Provide the [X, Y] coordinate of the cell's center where the given text is located.  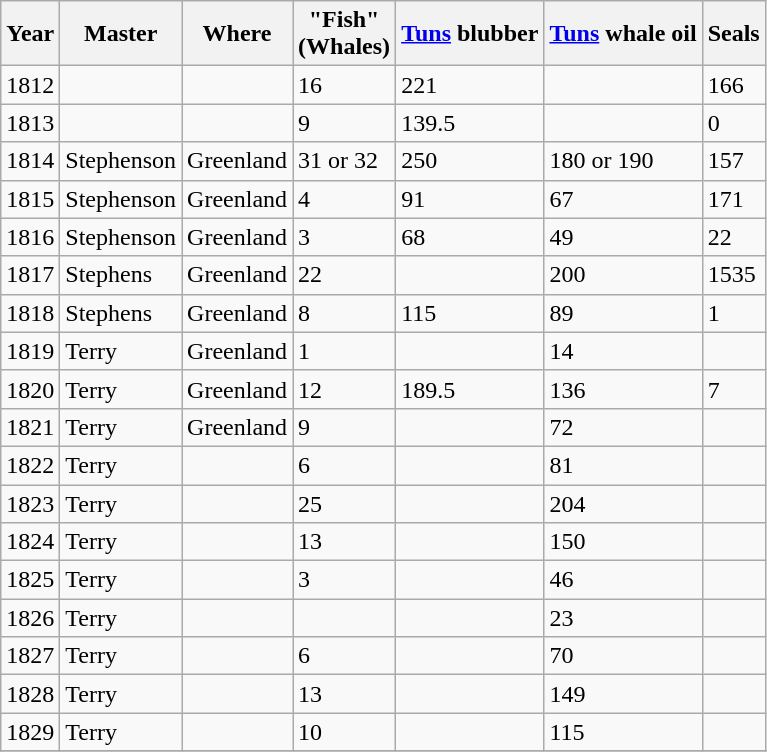
"Fish"(Whales) [344, 34]
Tuns blubber [470, 34]
1825 [30, 580]
1813 [30, 123]
91 [470, 199]
1818 [30, 313]
139.5 [470, 123]
16 [344, 85]
23 [623, 618]
1823 [30, 503]
68 [470, 237]
149 [623, 694]
180 or 190 [623, 161]
189.5 [470, 389]
171 [734, 199]
49 [623, 237]
250 [470, 161]
1820 [30, 389]
1815 [30, 199]
1822 [30, 465]
70 [623, 656]
1824 [30, 542]
Year [30, 34]
1812 [30, 85]
157 [734, 161]
1819 [30, 351]
166 [734, 85]
Master [121, 34]
Tuns whale oil [623, 34]
200 [623, 275]
1816 [30, 237]
136 [623, 389]
150 [623, 542]
1829 [30, 732]
14 [623, 351]
31 or 32 [344, 161]
1535 [734, 275]
46 [623, 580]
25 [344, 503]
8 [344, 313]
221 [470, 85]
7 [734, 389]
12 [344, 389]
1817 [30, 275]
89 [623, 313]
204 [623, 503]
1827 [30, 656]
Seals [734, 34]
81 [623, 465]
1828 [30, 694]
72 [623, 427]
Where [238, 34]
4 [344, 199]
10 [344, 732]
0 [734, 123]
1821 [30, 427]
1826 [30, 618]
67 [623, 199]
1814 [30, 161]
